Provide the [X, Y] coordinate of the cell's center where the given text is located.  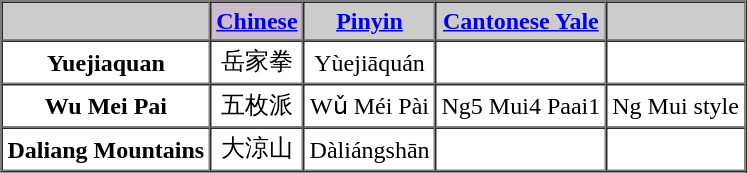
大涼山 [256, 150]
Yùejiāquán [370, 62]
Chinese [256, 22]
Cantonese Yale [522, 22]
Pinyin [370, 22]
Dàliángshān [370, 150]
Daliang Mountains [106, 150]
Yuejiaquan [106, 62]
岳家拳 [256, 62]
Wu Mei Pai [106, 106]
Ng Mui style [676, 106]
五枚派 [256, 106]
Wǔ Méi Pài [370, 106]
Ng5 Mui4 Paai1 [522, 106]
